Identify which cell holds the provided text, then report its (X, Y) central coordinate. 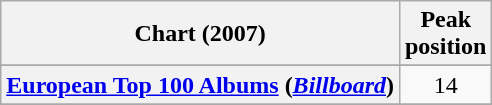
European Top 100 Albums (Billboard) (200, 85)
14 (445, 85)
Chart (2007) (200, 34)
Peak position (445, 34)
